Provide the (x, y) coordinate of the cell's center where the given text is located.  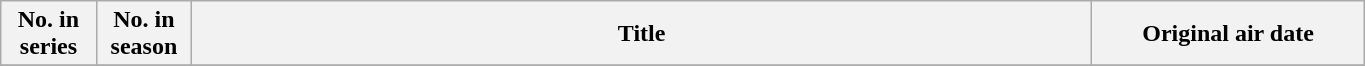
No. inseason (144, 34)
Title (642, 34)
Original air date (1228, 34)
No. inseries (48, 34)
